Determine the (X, Y) coordinate at the center of the cell enclosing the given text.  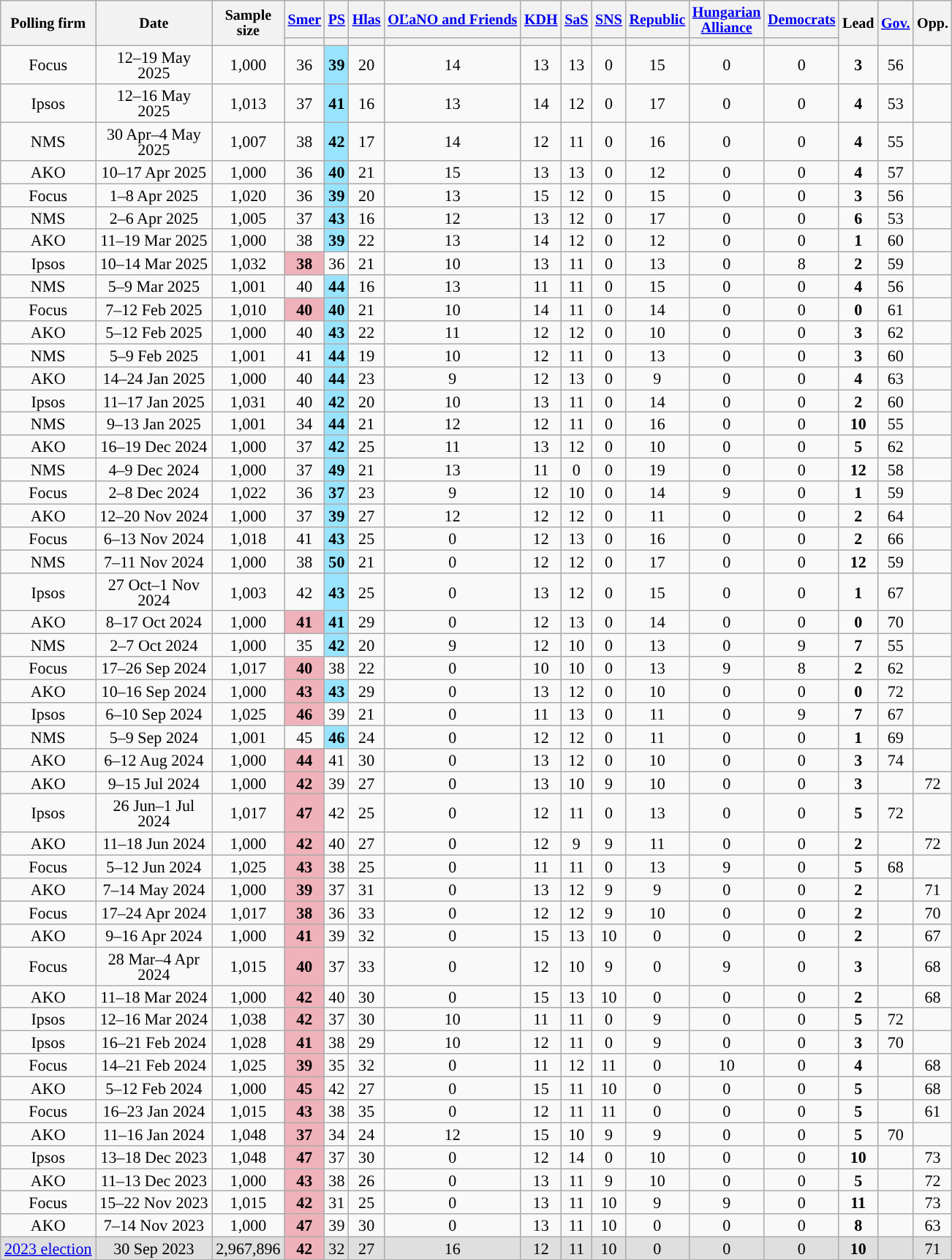
5–12 Jun 2024 (154, 866)
Gov. (895, 23)
16–19 Dec 2024 (154, 446)
4–9 Dec 2024 (154, 469)
50 (336, 562)
11–13 Dec 2023 (154, 1179)
10–16 Sep 2024 (154, 690)
2–8 Dec 2024 (154, 493)
57 (895, 171)
Lead (858, 23)
7–11 Nov 2024 (154, 562)
Opp. (932, 23)
1,022 (249, 493)
2–6 Apr 2025 (154, 218)
58 (895, 469)
7–14 Nov 2023 (154, 1226)
6 (858, 218)
Date (154, 23)
30 Sep 2023 (154, 1248)
1,032 (249, 263)
28 Mar–4 Apr 2024 (154, 966)
10–17 Apr 2025 (154, 171)
5–12 Feb 2025 (154, 332)
KDH (541, 19)
Samplesize (249, 23)
1,038 (249, 1019)
17–24 Apr 2024 (154, 913)
8–17 Oct 2024 (154, 622)
9–13 Jan 2025 (154, 424)
6–10 Sep 2024 (154, 714)
11–18 Jun 2024 (154, 844)
7–12 Feb 2025 (154, 309)
1,018 (249, 538)
2023 election (48, 1248)
1,007 (249, 141)
30 Apr–4 May 2025 (154, 141)
26 (367, 1179)
Smer (304, 19)
13–18 Dec 2023 (154, 1157)
27 Oct–1 Nov 2024 (154, 592)
16–21 Feb 2024 (154, 1041)
6–12 Aug 2024 (154, 759)
5–9 Mar 2025 (154, 287)
OĽaNO and Friends (452, 19)
Polling firm (48, 23)
1,013 (249, 103)
Republic (657, 19)
49 (336, 469)
5–9 Sep 2024 (154, 737)
9–15 Jul 2024 (154, 782)
1,031 (249, 401)
26 Jun–1 Jul 2024 (154, 813)
2–7 Oct 2024 (154, 645)
6–13 Nov 2024 (154, 538)
12–16 Mar 2024 (154, 1019)
1,005 (249, 218)
11–16 Jan 2024 (154, 1133)
Democrats (801, 19)
1,020 (249, 195)
1,003 (249, 592)
14–21 Feb 2024 (154, 1065)
9–16 Apr 2024 (154, 935)
11–18 Mar 2024 (154, 996)
SNS (608, 19)
1,010 (249, 309)
PS (336, 19)
1,028 (249, 1041)
12–16 May 2025 (154, 103)
74 (895, 759)
Hlas (367, 19)
SaS (576, 19)
5–12 Feb 2024 (154, 1088)
66 (895, 538)
2,967,896 (249, 1248)
Hungarian Alliance (727, 19)
12–20 Nov 2024 (154, 515)
12–19 May 2025 (154, 64)
64 (895, 515)
1–8 Apr 2025 (154, 195)
10–14 Mar 2025 (154, 263)
15–22 Nov 2023 (154, 1202)
11–19 Mar 2025 (154, 240)
17–26 Sep 2024 (154, 668)
14–24 Jan 2025 (154, 377)
5–9 Feb 2025 (154, 355)
7–14 May 2024 (154, 889)
16–23 Jan 2024 (154, 1110)
11–17 Jan 2025 (154, 401)
69 (895, 737)
